Scan for the cell matching the given text and deliver its [x, y] coordinate at center. 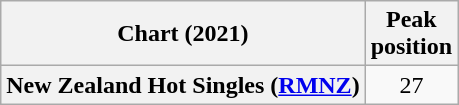
Chart (2021) [183, 34]
New Zealand Hot Singles (RMNZ) [183, 85]
27 [411, 85]
Peakposition [411, 34]
